Locate the cell with the specified text and output its [X, Y] center coordinate. 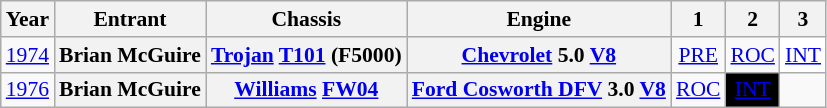
1 [698, 19]
Entrant [130, 19]
Ford Cosworth DFV 3.0 V8 [539, 90]
PRE [698, 55]
3 [803, 19]
Year [28, 19]
Engine [539, 19]
Trojan T101 (F5000) [306, 55]
Chevrolet 5.0 V8 [539, 55]
2 [752, 19]
1974 [28, 55]
Williams FW04 [306, 90]
1976 [28, 90]
Chassis [306, 19]
